Return the (x, y) coordinate for the center point of the cell that contains the specified text.  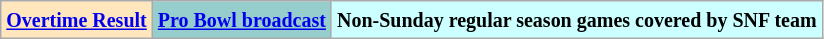
Non-Sunday regular season games covered by SNF team (576, 20)
Overtime Result (77, 20)
Pro Bowl broadcast (242, 20)
